Locate the cell with the specified text and output its (x, y) center coordinate. 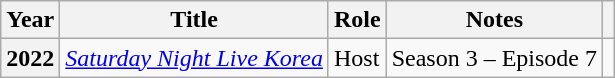
2022 (30, 58)
Title (194, 20)
Host (357, 58)
Season 3 – Episode 7 (494, 58)
Role (357, 20)
Saturday Night Live Korea (194, 58)
Year (30, 20)
Notes (494, 20)
